From the cell containing the given text, extract its center point as (X, Y) coordinate. 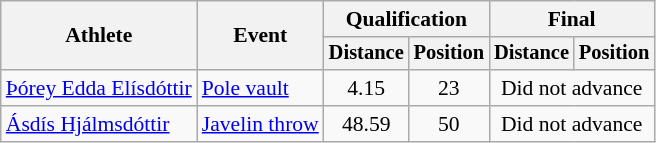
Ásdís Hjálmsdóttir (99, 124)
Event (260, 36)
Pole vault (260, 88)
Þórey Edda Elísdóttir (99, 88)
Athlete (99, 36)
4.15 (366, 88)
Qualification (406, 19)
23 (449, 88)
50 (449, 124)
Final (572, 19)
48.59 (366, 124)
Javelin throw (260, 124)
